Identify which cell holds the provided text, then report its [X, Y] central coordinate. 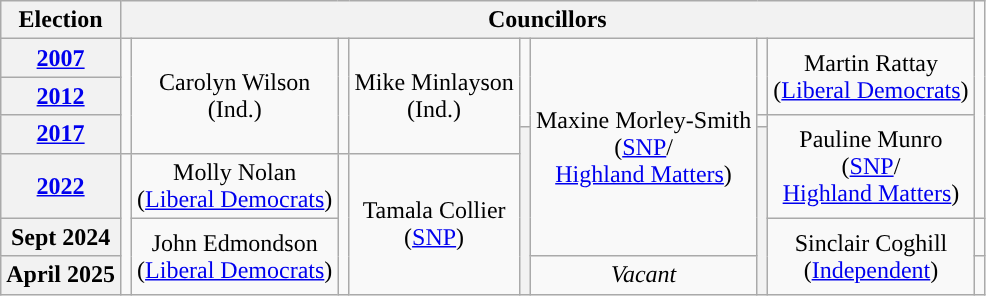
Election [61, 20]
Maxine Morley-Smith (SNP/Highland Matters) [643, 148]
Sinclair Coghill (Independent) [871, 256]
Sept 2024 [61, 237]
April 2025 [61, 275]
2007 [61, 58]
Mike Minlayson(Ind.) [434, 96]
Councillors [547, 20]
2012 [61, 96]
John Edmondson (Liberal Democrats) [235, 256]
Molly Nolan(Liberal Democrats) [235, 186]
Tamala Collier (SNP) [434, 224]
2022 [61, 186]
Vacant [643, 275]
Carolyn Wilson(Ind.) [235, 96]
2017 [61, 134]
Martin Rattay(Liberal Democrats) [871, 77]
Pauline Munro (SNP/Highland Matters) [871, 166]
